Find where the given text appears and provide that cell's center as [X, Y] coordinate. 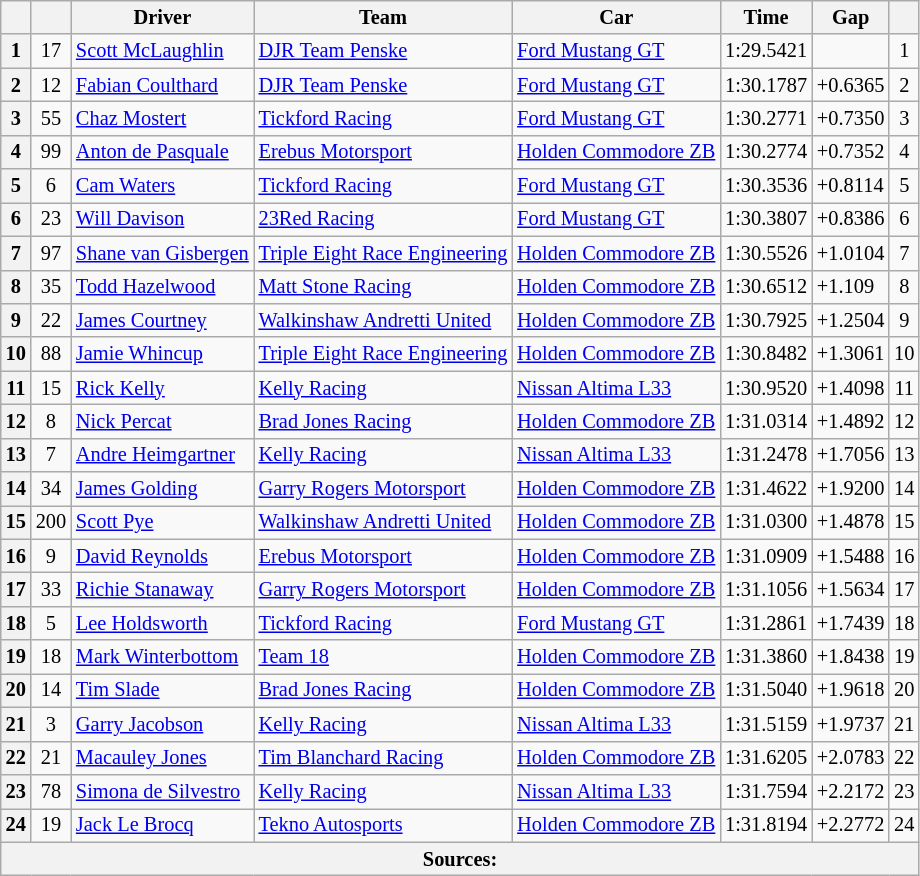
1:31.2478 [766, 455]
1:31.6205 [766, 758]
1:31.4622 [766, 489]
Jack Le Brocq [162, 825]
1:30.6512 [766, 287]
1:31.8194 [766, 825]
+2.2172 [850, 791]
Macauley Jones [162, 758]
Jamie Whincup [162, 354]
97 [51, 253]
Fabian Coulthard [162, 85]
Car [616, 17]
Chaz Mostert [162, 118]
Nick Percat [162, 421]
Tim Slade [162, 690]
Time [766, 17]
1:31.2861 [766, 623]
Andre Heimgartner [162, 455]
23Red Racing [384, 219]
1:30.1787 [766, 85]
+1.4892 [850, 421]
1:30.5526 [766, 253]
+0.8114 [850, 186]
Garry Jacobson [162, 724]
Tekno Autosports [384, 825]
1:30.7925 [766, 320]
+1.7439 [850, 623]
+1.5488 [850, 556]
Matt Stone Racing [384, 287]
34 [51, 489]
+1.5634 [850, 589]
+1.4878 [850, 522]
+1.9618 [850, 690]
+0.7350 [850, 118]
Rick Kelly [162, 388]
Sources: [460, 859]
+1.0104 [850, 253]
+0.8386 [850, 219]
1:31.1056 [766, 589]
+1.9737 [850, 724]
1:31.3860 [766, 657]
+1.8438 [850, 657]
1:30.9520 [766, 388]
Scott Pye [162, 522]
55 [51, 118]
James Courtney [162, 320]
Will Davison [162, 219]
Shane van Gisbergen [162, 253]
1:31.5040 [766, 690]
+1.109 [850, 287]
78 [51, 791]
200 [51, 522]
Mark Winterbottom [162, 657]
Simona de Silvestro [162, 791]
James Golding [162, 489]
Todd Hazelwood [162, 287]
+1.4098 [850, 388]
1:31.0300 [766, 522]
1:29.5421 [766, 51]
1:31.7594 [766, 791]
88 [51, 354]
+2.2772 [850, 825]
Team 18 [384, 657]
33 [51, 589]
+0.6365 [850, 85]
99 [51, 152]
1:31.5159 [766, 724]
1:30.3536 [766, 186]
Gap [850, 17]
Driver [162, 17]
+1.2504 [850, 320]
+1.7056 [850, 455]
+0.7352 [850, 152]
Scott McLaughlin [162, 51]
Team [384, 17]
+2.0783 [850, 758]
Anton de Pasquale [162, 152]
1:30.2771 [766, 118]
Cam Waters [162, 186]
Tim Blanchard Racing [384, 758]
1:31.0909 [766, 556]
David Reynolds [162, 556]
+1.3061 [850, 354]
35 [51, 287]
1:31.0314 [766, 421]
1:30.3807 [766, 219]
1:30.8482 [766, 354]
Lee Holdsworth [162, 623]
Richie Stanaway [162, 589]
+1.9200 [850, 489]
1:30.2774 [766, 152]
